Capture the cell that displays the provided text and extract its (X, Y) central coordinate. 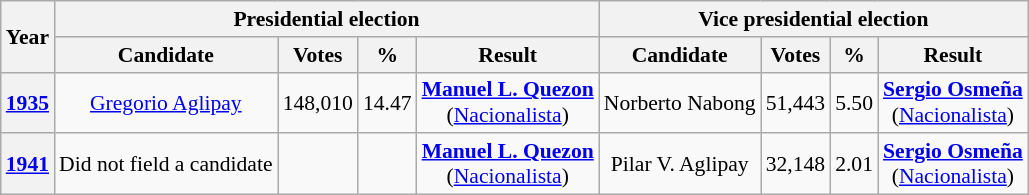
Vice presidential election (814, 19)
2.01 (854, 164)
Year (28, 36)
Presidential election (326, 19)
32,148 (796, 164)
1935 (28, 102)
Norberto Nabong (680, 102)
Did not field a candidate (166, 164)
5.50 (854, 102)
Gregorio Aglipay (166, 102)
148,010 (318, 102)
51,443 (796, 102)
Pilar V. Aglipay (680, 164)
14.47 (388, 102)
1941 (28, 164)
